For the text-containing cell, return its midpoint in [X, Y] coordinate format. 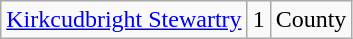
Kirkcudbright Stewartry [124, 20]
County [311, 20]
1 [258, 20]
